Pinpoint the cell where the given text exists, returning its (x, y) midpoint coordinate. 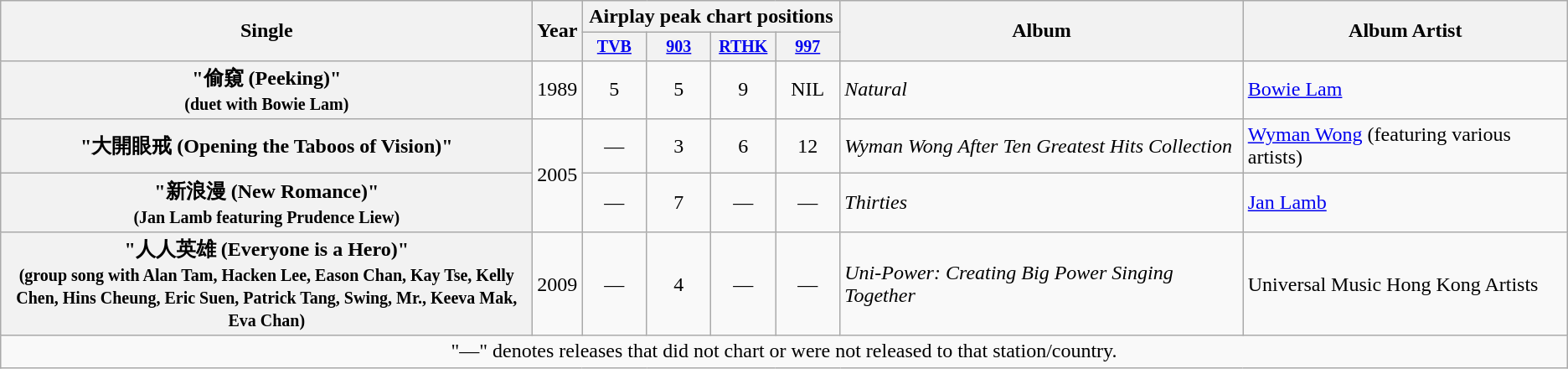
4 (678, 283)
Wyman Wong (featuring various artists) (1406, 146)
12 (807, 146)
RTHK (744, 47)
6 (744, 146)
Year (558, 31)
Universal Music Hong Kong Artists (1406, 283)
Natural (1042, 90)
Album (1042, 31)
Airplay peak chart positions (711, 17)
903 (678, 47)
Uni-Power: Creating Big Power Singing Together (1042, 283)
"大開眼戒 (Opening the Taboos of Vision)" (266, 146)
Thirties (1042, 203)
2005 (558, 176)
1989 (558, 90)
2009 (558, 283)
Wyman Wong After Ten Greatest Hits Collection (1042, 146)
Album Artist (1406, 31)
997 (807, 47)
"偷窺 (Peeking)"(duet with Bowie Lam) (266, 90)
Single (266, 31)
"新浪漫 (New Romance)"(Jan Lamb featuring Prudence Liew) (266, 203)
9 (744, 90)
7 (678, 203)
TVB (615, 47)
NIL (807, 90)
Bowie Lam (1406, 90)
"—" denotes releases that did not chart or were not released to that station/country. (784, 351)
Jan Lamb (1406, 203)
3 (678, 146)
